From the cell containing the given text, extract its center point as (x, y) coordinate. 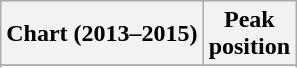
Chart (2013–2015) (102, 34)
Peakposition (249, 34)
